Extract the [x, y] coordinate from the center of the cell holding the provided text.  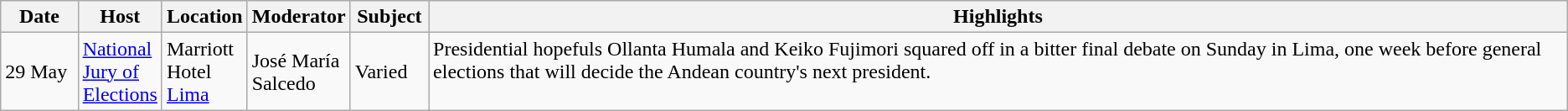
Subject [389, 17]
José María Salcedo [298, 71]
Varied [389, 71]
29 May [39, 71]
Host [120, 17]
Highlights [998, 17]
Location [204, 17]
Marriott HotelLima [204, 71]
National Jury of Elections [120, 71]
Date [39, 17]
Moderator [298, 17]
